Return (x, y) of the center of cell containing provided text 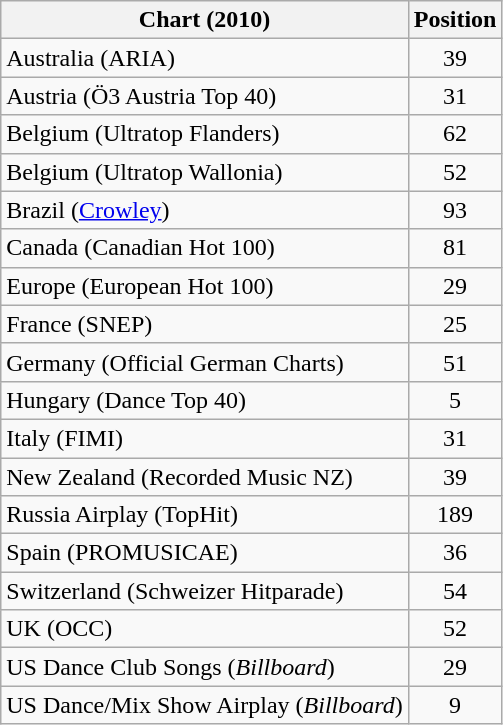
Hungary (Dance Top 40) (204, 400)
25 (455, 324)
US Dance Club Songs (Billboard) (204, 667)
Austria (Ö3 Austria Top 40) (204, 96)
Germany (Official German Charts) (204, 362)
51 (455, 362)
France (SNEP) (204, 324)
Australia (ARIA) (204, 58)
Russia Airplay (TopHit) (204, 515)
93 (455, 210)
189 (455, 515)
Chart (2010) (204, 20)
81 (455, 248)
9 (455, 705)
5 (455, 400)
Belgium (Ultratop Flanders) (204, 134)
Italy (FIMI) (204, 438)
Position (455, 20)
62 (455, 134)
UK (OCC) (204, 629)
New Zealand (Recorded Music NZ) (204, 477)
Canada (Canadian Hot 100) (204, 248)
54 (455, 591)
36 (455, 553)
Brazil (Crowley) (204, 210)
US Dance/Mix Show Airplay (Billboard) (204, 705)
Spain (PROMUSICAE) (204, 553)
Belgium (Ultratop Wallonia) (204, 172)
Switzerland (Schweizer Hitparade) (204, 591)
Europe (European Hot 100) (204, 286)
